Locate the cell with the specified text and output its [X, Y] center coordinate. 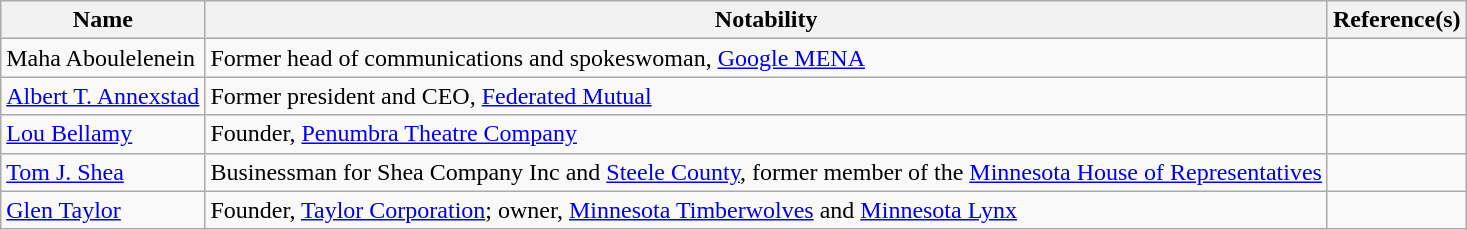
Albert T. Annexstad [103, 96]
Reference(s) [1396, 20]
Founder, Taylor Corporation; owner, Minnesota Timberwolves and Minnesota Lynx [766, 210]
Businessman for Shea Company Inc and Steele County, former member of the Minnesota House of Representatives [766, 172]
Glen Taylor [103, 210]
Maha Aboulelenein [103, 58]
Lou Bellamy [103, 134]
Name [103, 20]
Founder, Penumbra Theatre Company [766, 134]
Tom J. Shea [103, 172]
Former president and CEO, Federated Mutual [766, 96]
Notability [766, 20]
Former head of communications and spokeswoman, Google MENA [766, 58]
